Identify which cell holds the provided text, then report its [X, Y] central coordinate. 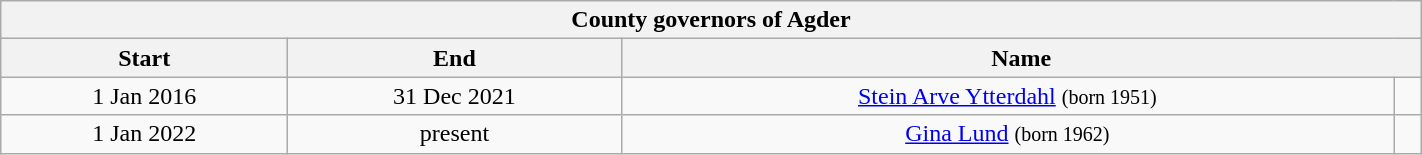
Name [1021, 58]
End [454, 58]
Gina Lund (born 1962) [1007, 134]
present [454, 134]
Stein Arve Ytterdahl (born 1951) [1007, 96]
31 Dec 2021 [454, 96]
1 Jan 2016 [144, 96]
1 Jan 2022 [144, 134]
Start [144, 58]
County governors of Agder [711, 20]
